Pinpoint the cell where the given text exists, returning its [X, Y] midpoint coordinate. 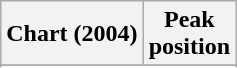
Peakposition [189, 34]
Chart (2004) [72, 34]
